Find where the given text appears and provide that cell's center as (X, Y) coordinate. 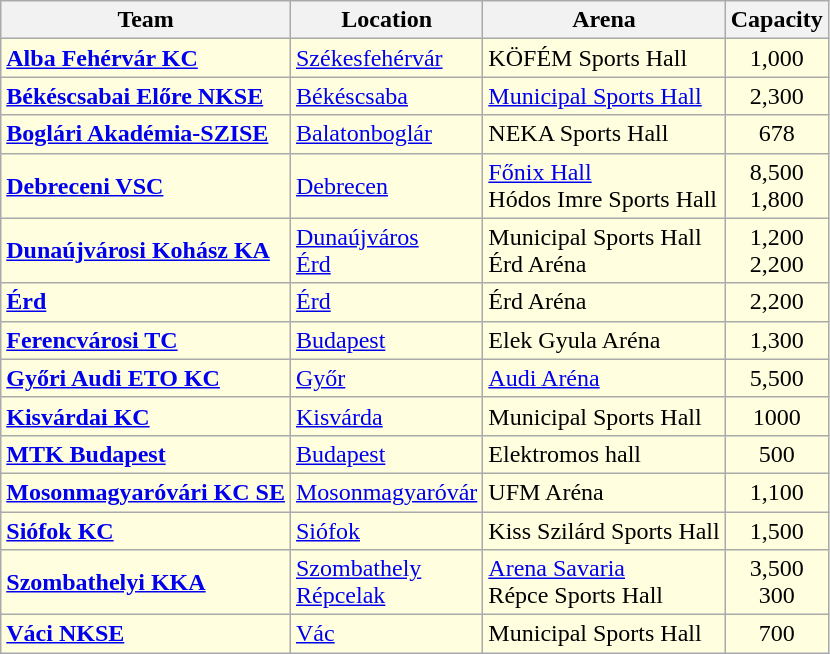
Győr (386, 378)
Arena (604, 20)
Debreceni VSC (146, 186)
Békéscsaba (386, 96)
Arena Savaria Répce Sports Hall (604, 582)
1,300 (776, 340)
Szombathely Répcelak (386, 582)
3,500 300 (776, 582)
NEKA Sports Hall (604, 134)
Vác (386, 634)
Municipal Sports Hall Érd Aréna (604, 250)
Debrecen (386, 186)
Kiss Szilárd Sports Hall (604, 531)
1000 (776, 416)
Szombathelyi KKA (146, 582)
Boglári Akadémia-SZISE (146, 134)
Kisvárdai KC (146, 416)
Audi Aréna (604, 378)
2,300 (776, 96)
1,500 (776, 531)
1,100 (776, 492)
1,200 2,200 (776, 250)
Capacity (776, 20)
Győri Audi ETO KC (146, 378)
Alba Fehérvár KC (146, 58)
Váci NKSE (146, 634)
Mosonmagyaróvári KC SE (146, 492)
Team (146, 20)
Elek Gyula Aréna (604, 340)
Dunaújvárosi Kohász KA (146, 250)
Ferencvárosi TC (146, 340)
Location (386, 20)
Székesfehérvár (386, 58)
Balatonboglár (386, 134)
Elektromos hall (604, 454)
Békéscsabai Előre NKSE (146, 96)
Kisvárda (386, 416)
Dunaújváros Érd (386, 250)
2,200 (776, 302)
UFM Aréna (604, 492)
500 (776, 454)
678 (776, 134)
5,500 (776, 378)
Siófok (386, 531)
Mosonmagyaróvár (386, 492)
Főnix Hall Hódos Imre Sports Hall (604, 186)
8,500 1,800 (776, 186)
MTK Budapest (146, 454)
Siófok KC (146, 531)
1,000 (776, 58)
KÖFÉM Sports Hall (604, 58)
700 (776, 634)
Érd Aréna (604, 302)
